Pinpoint the cell where the given text exists, returning its [X, Y] midpoint coordinate. 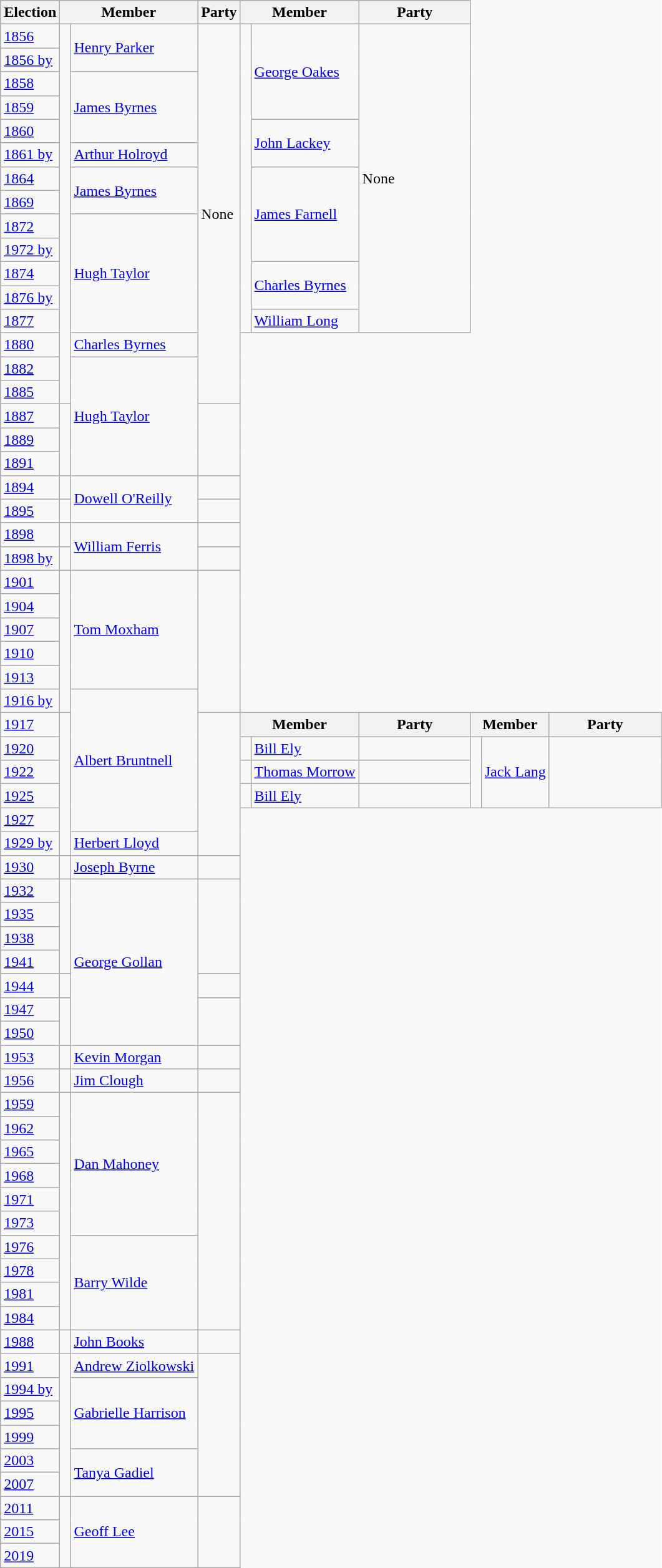
1988 [30, 1342]
John Books [134, 1342]
1856 by [30, 60]
Jim Clough [134, 1081]
1984 [30, 1318]
1887 [30, 416]
1872 [30, 226]
1856 [30, 36]
1994 by [30, 1389]
1944 [30, 985]
1904 [30, 606]
Jack Lang [515, 772]
Gabrielle Harrison [134, 1413]
1894 [30, 487]
1860 [30, 131]
2007 [30, 1484]
1959 [30, 1105]
1858 [30, 84]
John Lackey [304, 143]
1962 [30, 1128]
1910 [30, 653]
1950 [30, 1033]
1917 [30, 725]
1965 [30, 1152]
1973 [30, 1223]
Kevin Morgan [134, 1057]
1995 [30, 1413]
1953 [30, 1057]
Andrew Ziolkowski [134, 1365]
1891 [30, 463]
1859 [30, 107]
Henry Parker [134, 48]
George Gollan [134, 962]
Geoff Lee [134, 1532]
William Ferris [134, 546]
2019 [30, 1556]
Barry Wilde [134, 1282]
1991 [30, 1365]
1927 [30, 820]
1885 [30, 392]
James Farnell [304, 214]
1978 [30, 1270]
1929 by [30, 843]
1925 [30, 796]
1901 [30, 582]
1877 [30, 321]
1869 [30, 202]
Arthur Holroyd [134, 155]
1932 [30, 891]
William Long [304, 321]
George Oakes [304, 72]
1874 [30, 273]
1876 by [30, 298]
2003 [30, 1461]
1968 [30, 1176]
2011 [30, 1508]
Joseph Byrne [134, 867]
Tom Moxham [134, 629]
1880 [30, 345]
1913 [30, 677]
1956 [30, 1081]
1981 [30, 1294]
Herbert Lloyd [134, 843]
1916 by [30, 701]
1941 [30, 962]
1889 [30, 440]
Dan Mahoney [134, 1164]
1938 [30, 938]
Dowell O'Reilly [134, 499]
1972 by [30, 249]
Thomas Morrow [304, 772]
Election [30, 12]
1882 [30, 369]
1861 by [30, 155]
1898 [30, 535]
2015 [30, 1532]
1898 by [30, 558]
1935 [30, 914]
1920 [30, 748]
1864 [30, 178]
Albert Bruntnell [134, 760]
1922 [30, 772]
Tanya Gadiel [134, 1473]
1907 [30, 629]
1976 [30, 1247]
1999 [30, 1436]
1971 [30, 1199]
1947 [30, 1009]
1895 [30, 511]
1930 [30, 867]
